For the text-containing cell, return its midpoint in (X, Y) coordinate format. 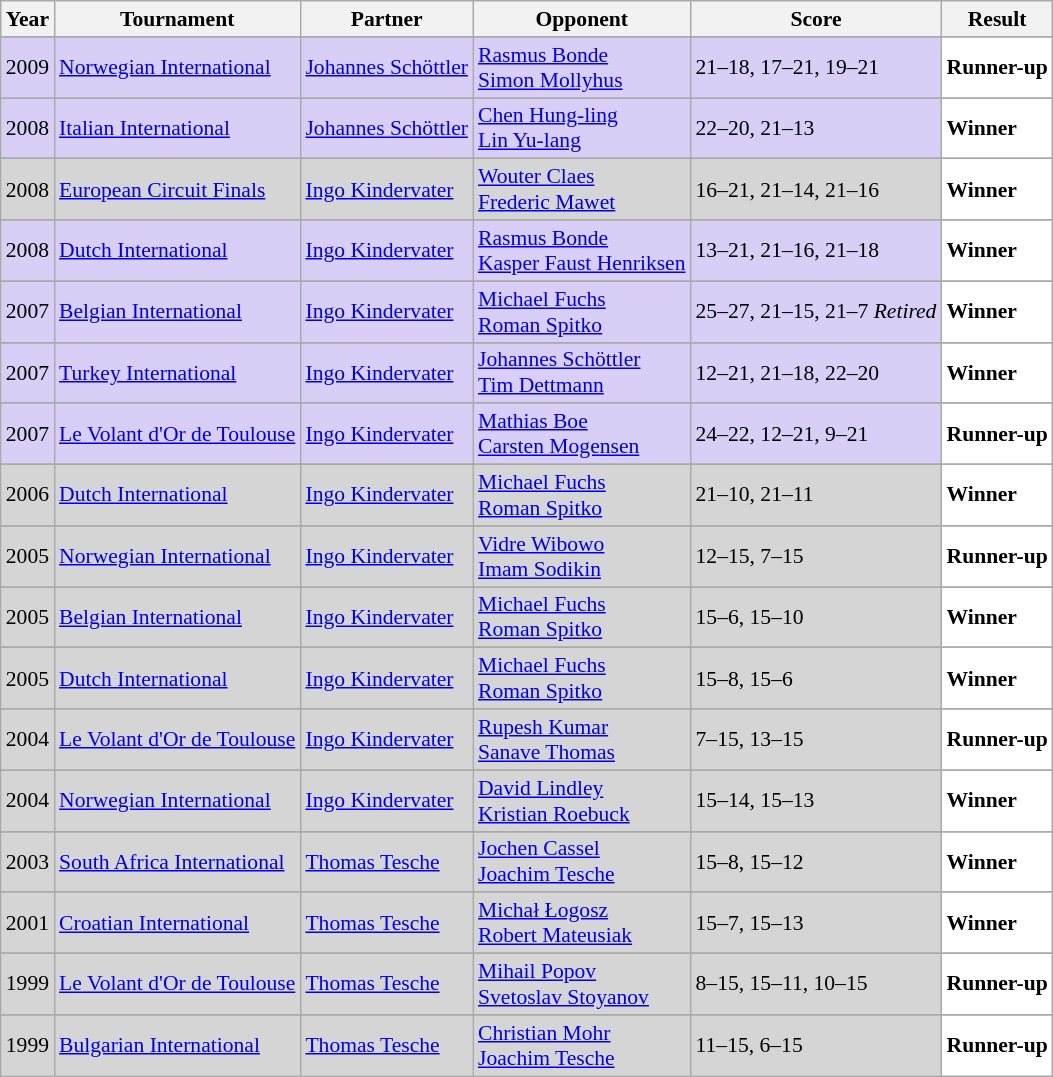
Partner (386, 19)
Result (996, 19)
Vidre Wibowo Imam Sodikin (582, 556)
Mihail Popov Svetoslav Stoyanov (582, 984)
Year (28, 19)
European Circuit Finals (177, 190)
Michał Łogosz Robert Mateusiak (582, 924)
2001 (28, 924)
7–15, 13–15 (816, 740)
Rasmus Bonde Kasper Faust Henriksen (582, 250)
Score (816, 19)
Rupesh Kumar Sanave Thomas (582, 740)
15–14, 15–13 (816, 800)
2009 (28, 68)
22–20, 21–13 (816, 128)
South Africa International (177, 862)
Tournament (177, 19)
12–15, 7–15 (816, 556)
24–22, 12–21, 9–21 (816, 434)
16–21, 21–14, 21–16 (816, 190)
21–10, 21–11 (816, 496)
15–8, 15–12 (816, 862)
Mathias Boe Carsten Mogensen (582, 434)
Christian Mohr Joachim Tesche (582, 1046)
Chen Hung-ling Lin Yu-lang (582, 128)
Wouter Claes Frederic Mawet (582, 190)
Opponent (582, 19)
Johannes Schöttler Tim Dettmann (582, 372)
Bulgarian International (177, 1046)
Italian International (177, 128)
8–15, 15–11, 10–15 (816, 984)
2006 (28, 496)
David Lindley Kristian Roebuck (582, 800)
25–27, 21–15, 21–7 Retired (816, 312)
Jochen Cassel Joachim Tesche (582, 862)
Croatian International (177, 924)
15–8, 15–6 (816, 678)
21–18, 17–21, 19–21 (816, 68)
Rasmus Bonde Simon Mollyhus (582, 68)
Turkey International (177, 372)
13–21, 21–16, 21–18 (816, 250)
15–7, 15–13 (816, 924)
2003 (28, 862)
15–6, 15–10 (816, 618)
11–15, 6–15 (816, 1046)
12–21, 21–18, 22–20 (816, 372)
